Capture the cell that displays the provided text and extract its [x, y] central coordinate. 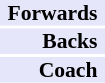
Forwards [52, 13]
Backs [52, 41]
Coach [52, 70]
